Return (x, y) of the center of cell containing provided text 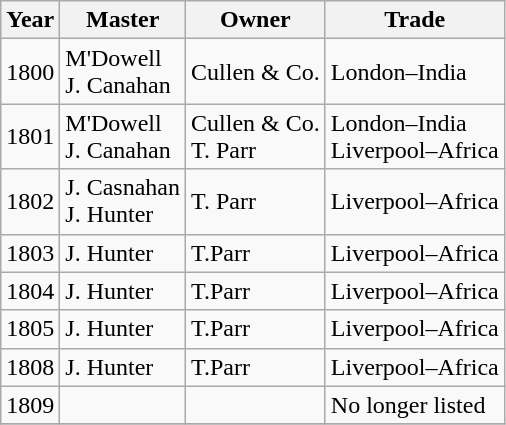
Master (123, 20)
No longer listed (414, 405)
1809 (30, 405)
J. CasnahanJ. Hunter (123, 202)
Owner (256, 20)
London–IndiaLiverpool–Africa (414, 136)
1802 (30, 202)
London–India (414, 72)
Year (30, 20)
Cullen & Co. (256, 72)
1803 (30, 253)
Cullen & Co.T. Parr (256, 136)
1805 (30, 329)
1804 (30, 291)
1800 (30, 72)
T. Parr (256, 202)
1808 (30, 367)
1801 (30, 136)
Trade (414, 20)
